Scan for the cell matching the given text and deliver its (X, Y) coordinate at center. 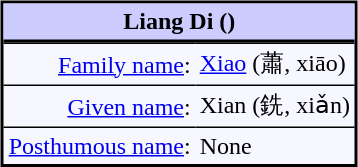
Family name: (100, 63)
Xiao (蕭, xiāo) (274, 63)
Liang Di () (179, 24)
Xian (銑, xiǎn) (274, 105)
None (274, 145)
Given name: (100, 105)
Posthumous name: (100, 145)
